Provide the (X, Y) coordinate of the cell's center where the given text is located.  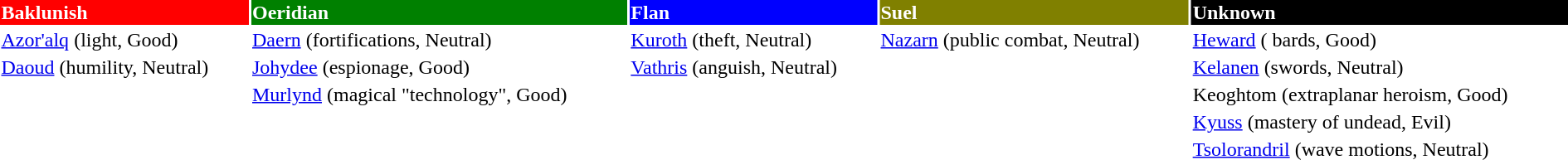
Kuroth (theft, Neutral) (753, 40)
Baklunish (124, 12)
Suel (1034, 12)
Murlynd (magical "technology", Good) (440, 95)
Johydee (espionage, Good) (440, 67)
Unknown (1380, 12)
Kyuss (mastery of undead, Evil) (1380, 122)
Azor'alq (light, Good) (124, 40)
Keoghtom (extraplanar heroism, Good) (1380, 95)
Flan (753, 12)
Daoud (humility, Neutral) (124, 67)
Heward ( bards, Good) (1380, 40)
Daern (fortifications, Neutral) (440, 40)
Vathris (anguish, Neutral) (753, 67)
Nazarn (public combat, Neutral) (1034, 40)
Kelanen (swords, Neutral) (1380, 67)
Oeridian (440, 12)
